Output the [x, y] coordinate of the center of the cell containing the given text.  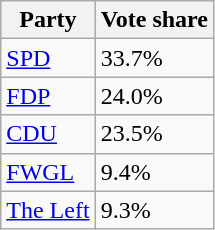
CDU [48, 134]
9.3% [154, 210]
Vote share [154, 20]
23.5% [154, 134]
FWGL [48, 172]
SPD [48, 58]
9.4% [154, 172]
24.0% [154, 96]
33.7% [154, 58]
Party [48, 20]
FDP [48, 96]
The Left [48, 210]
